Capture the cell that displays the provided text and extract its (X, Y) central coordinate. 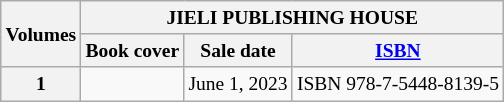
JIELI PUBLISHING HOUSE (292, 18)
Sale date (238, 50)
June 1, 2023 (238, 84)
1 (41, 84)
Volumes (41, 34)
ISBN 978-7-5448-8139-5 (398, 84)
ISBN (398, 50)
Book cover (132, 50)
